Scan for the cell matching the given text and deliver its [X, Y] coordinate at center. 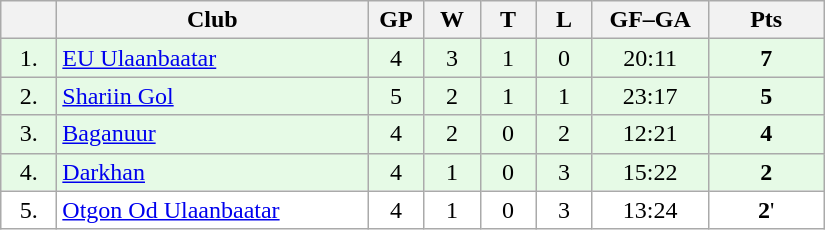
W [452, 20]
L [564, 20]
12:21 [650, 134]
GF–GA [650, 20]
Otgon Od Ulaanbaatar [212, 210]
GP [396, 20]
Baganuur [212, 134]
5. [29, 210]
2. [29, 96]
2' [766, 210]
T [508, 20]
EU Ulaanbaatar [212, 58]
Darkhan [212, 172]
Pts [766, 20]
1. [29, 58]
Shariin Gol [212, 96]
4. [29, 172]
7 [766, 58]
3. [29, 134]
20:11 [650, 58]
15:22 [650, 172]
Club [212, 20]
23:17 [650, 96]
13:24 [650, 210]
